Return (x, y) of the center of cell containing provided text 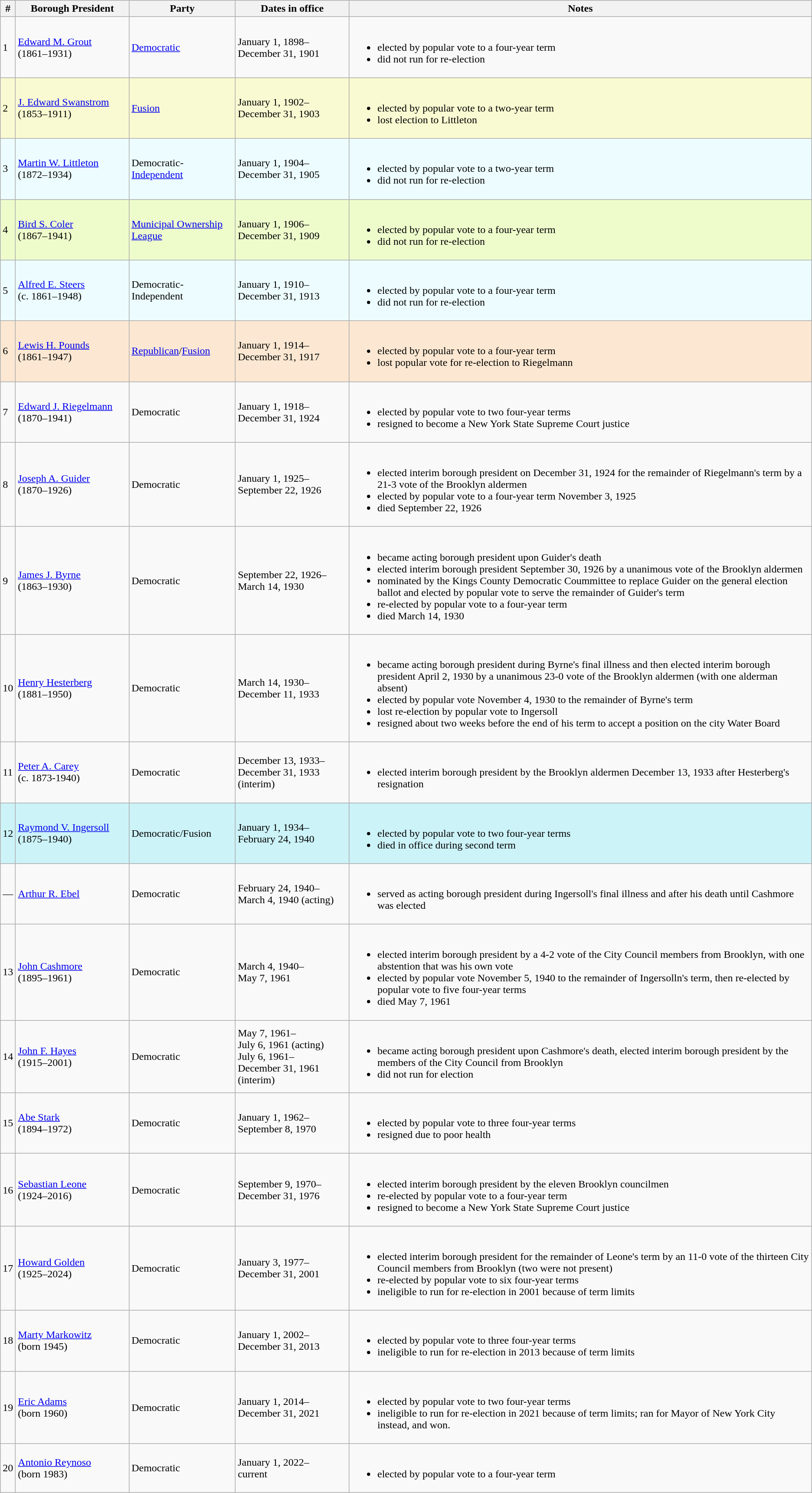
11 (8, 772)
John Cashmore(1895–1961) (72, 972)
Democratic/Fusion (182, 833)
7 (8, 412)
15 (8, 1123)
Joseph A. Guider(1870–1926) (72, 484)
elected by popular vote to a four-year term (580, 1468)
elected by popular vote to three four-year termsresigned due to poor health (580, 1123)
Eric Adams(born 1960) (72, 1407)
Howard Golden(1925–2024) (72, 1268)
Municipal Ownership League (182, 230)
Edward J. Riegelmann(1870–1941) (72, 412)
Antonio Reynoso(born 1983) (72, 1468)
4 (8, 230)
January 1, 1904–December 31, 1905 (292, 169)
12 (8, 833)
20 (8, 1468)
2 (8, 108)
elected by popular vote to a two-year termdid not run for re-election (580, 169)
13 (8, 972)
January 1, 1906–December 31, 1909 (292, 230)
Henry Hesterberg(1881–1950) (72, 688)
Raymond V. Ingersoll(1875–1940) (72, 833)
February 24, 1940–March 4, 1940 (acting) (292, 894)
17 (8, 1268)
Borough President (72, 9)
19 (8, 1407)
Arthur R. Ebel (72, 894)
Bird S. Coler(1867–1941) (72, 230)
Martin W. Littleton(1872–1934) (72, 169)
elected by popular vote to three four-year termsineligible to run for re-election in 2013 because of term limits (580, 1341)
Peter A. Carey (c. 1873-1940) (72, 772)
January 1, 1918–December 31, 1924 (292, 412)
January 1, 1934–February 24, 1940 (292, 833)
Alfred E. Steers(c. 1861–1948) (72, 290)
Marty Markowitz(born 1945) (72, 1341)
J. Edward Swanstrom(1853–1911) (72, 108)
January 1, 1910–December 31, 1913 (292, 290)
John F. Hayes(1915–2001) (72, 1056)
James J. Byrne(1863–1930) (72, 580)
January 1, 1898–December 31, 1901 (292, 47)
January 1, 1925–September 22, 1926 (292, 484)
3 (8, 169)
January 1, 1902–December 31, 1903 (292, 108)
1 (8, 47)
Dates in office (292, 9)
elected by popular vote to a two-year termlost election to Littleton (580, 108)
14 (8, 1056)
January 3, 1977–December 31, 2001 (292, 1268)
Sebastian Leone(1924–2016) (72, 1190)
Lewis H. Pounds(1861–1947) (72, 351)
elected interim borough president by the Brooklyn aldermen December 13, 1933 after Hesterberg's resignation (580, 772)
9 (8, 580)
January 1, 2022–current (292, 1468)
January 1, 1962–September 8, 1970 (292, 1123)
elected by popular vote to two four-year termsdied in office during second term (580, 833)
September 22, 1926–March 14, 1930 (292, 580)
Fusion (182, 108)
September 9, 1970–December 31, 1976 (292, 1190)
16 (8, 1190)
March 14, 1930–December 11, 1933 (292, 688)
May 7, 1961–July 6, 1961 (acting)July 6, 1961–December 31, 1961 (interim) (292, 1056)
10 (8, 688)
5 (8, 290)
Notes (580, 9)
Republican/Fusion (182, 351)
# (8, 9)
Party (182, 9)
elected by popular vote to two four-year termsresigned to become a New York State Supreme Court justice (580, 412)
December 13, 1933–December 31, 1933 (interim) (292, 772)
elected by popular vote to a four-year termlost popular vote for re-election to Riegelmann (580, 351)
January 1, 2002–December 31, 2013 (292, 1341)
6 (8, 351)
January 1, 1914–December 31, 1917 (292, 351)
January 1, 2014–December 31, 2021 (292, 1407)
— (8, 894)
18 (8, 1341)
Edward M. Grout(1861–1931) (72, 47)
March 4, 1940–May 7, 1961 (292, 972)
Abe Stark(1894–1972) (72, 1123)
served as acting borough president during Ingersoll's final illness and after his death until Cashmore was elected (580, 894)
8 (8, 484)
